Detect which cell encompasses the target text, then output its (x, y) center coordinate. 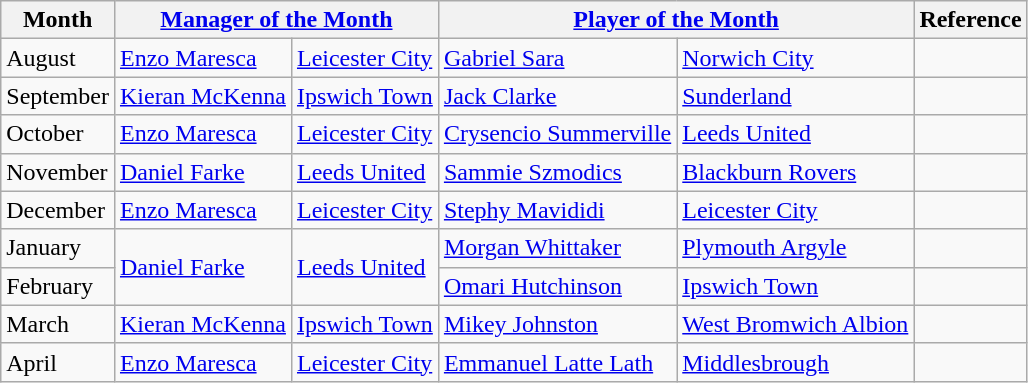
Morgan Whittaker (557, 248)
September (58, 96)
February (58, 286)
Blackburn Rovers (796, 172)
Plymouth Argyle (796, 248)
Player of the Month (676, 20)
Sammie Szmodics (557, 172)
Omari Hutchinson (557, 286)
March (58, 324)
Mikey Johnston (557, 324)
Month (58, 20)
Manager of the Month (276, 20)
August (58, 58)
Middlesbrough (796, 362)
Norwich City (796, 58)
December (58, 210)
Gabriel Sara (557, 58)
November (58, 172)
West Bromwich Albion (796, 324)
Reference (970, 20)
October (58, 134)
Sunderland (796, 96)
Jack Clarke (557, 96)
Emmanuel Latte Lath (557, 362)
April (58, 362)
Stephy Mavididi (557, 210)
January (58, 248)
Crysencio Summerville (557, 134)
